Detect which cell encompasses the target text, then output its [x, y] center coordinate. 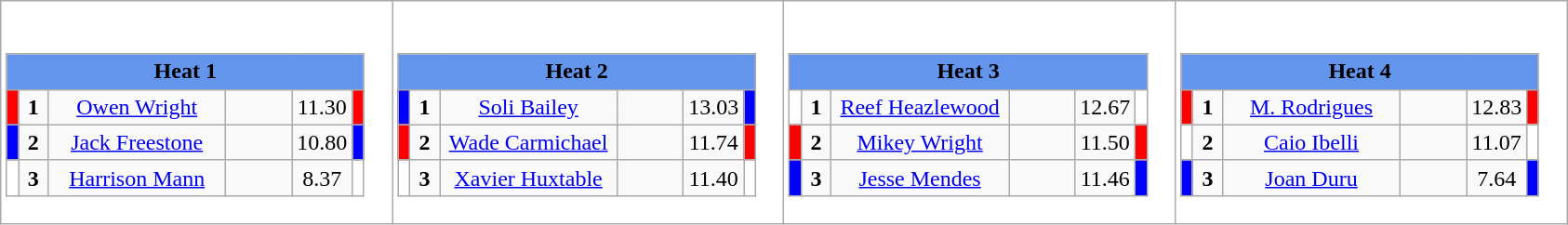
Caio Ibelli [1311, 142]
Xavier Huxtable [528, 178]
Owen Wright [138, 107]
Heat 1 1 Owen Wright 11.30 2 Jack Freestone 10.80 3 Harrison Mann 8.37 [197, 112]
Wade Carmichael [528, 142]
10.80 [322, 142]
Heat 1 [185, 72]
12.67 [1105, 107]
11.30 [322, 107]
Jack Freestone [138, 142]
Heat 2 [577, 72]
Heat 2 1 Soli Bailey 13.03 2 Wade Carmichael 11.74 3 Xavier Huxtable 11.40 [588, 112]
11.74 [714, 142]
11.46 [1105, 178]
Jesse Mendes [921, 178]
11.50 [1105, 142]
Harrison Mann [138, 178]
Reef Heazlewood [921, 107]
Heat 4 [1360, 72]
8.37 [322, 178]
12.83 [1497, 107]
Heat 4 1 M. Rodrigues 12.83 2 Caio Ibelli 11.07 3 Joan Duru 7.64 [1371, 112]
13.03 [714, 107]
11.40 [714, 178]
Soli Bailey [528, 107]
Heat 3 1 Reef Heazlewood 12.67 2 Mikey Wright 11.50 3 Jesse Mendes 11.46 [980, 112]
7.64 [1497, 178]
Heat 3 [968, 72]
Joan Duru [1311, 178]
M. Rodrigues [1311, 107]
Mikey Wright [921, 142]
11.07 [1497, 142]
